Search for the cell housing the specified text and yield its (X, Y) center coordinate. 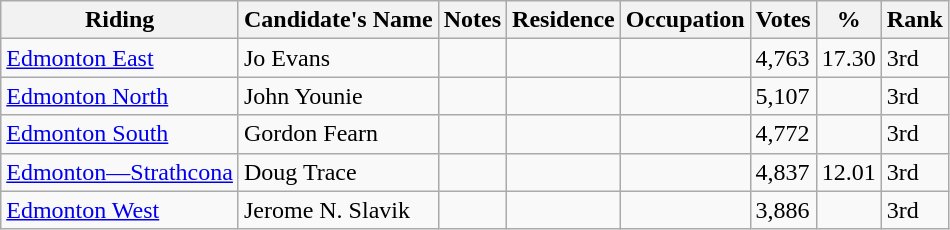
Edmonton—Strathcona (120, 172)
Rank (914, 20)
4,763 (783, 58)
Jo Evans (338, 58)
Residence (564, 20)
Gordon Fearn (338, 134)
Riding (120, 20)
4,837 (783, 172)
Edmonton East (120, 58)
% (848, 20)
4,772 (783, 134)
3,886 (783, 210)
Occupation (685, 20)
Candidate's Name (338, 20)
5,107 (783, 96)
12.01 (848, 172)
Doug Trace (338, 172)
John Younie (338, 96)
Votes (783, 20)
17.30 (848, 58)
Jerome N. Slavik (338, 210)
Edmonton West (120, 210)
Edmonton South (120, 134)
Notes (472, 20)
Edmonton North (120, 96)
